Capture the cell that displays the provided text and extract its (x, y) central coordinate. 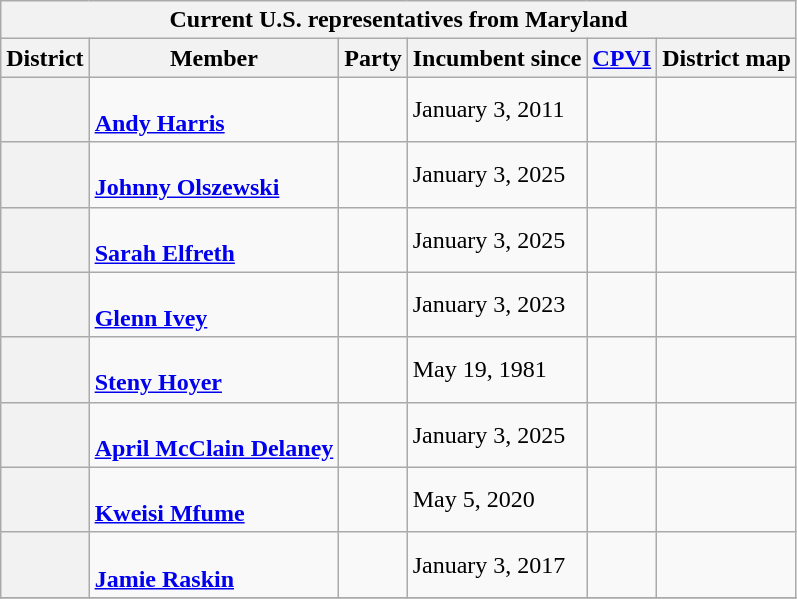
Sarah Elfreth (214, 240)
January 3, 2011 (497, 110)
Glenn Ivey (214, 304)
Johnny Olszewski (214, 174)
District map (727, 58)
Member (214, 58)
January 3, 2017 (497, 564)
January 3, 2023 (497, 304)
District (45, 58)
Party (373, 58)
Kweisi Mfume (214, 500)
Current U.S. representatives from Maryland (399, 20)
Jamie Raskin (214, 564)
Andy Harris (214, 110)
April McClain Delaney (214, 434)
CPVI (622, 58)
Incumbent since (497, 58)
May 5, 2020 (497, 500)
May 19, 1981 (497, 370)
Steny Hoyer (214, 370)
